Determine the (x, y) coordinate at the center of the cell enclosing the given text.  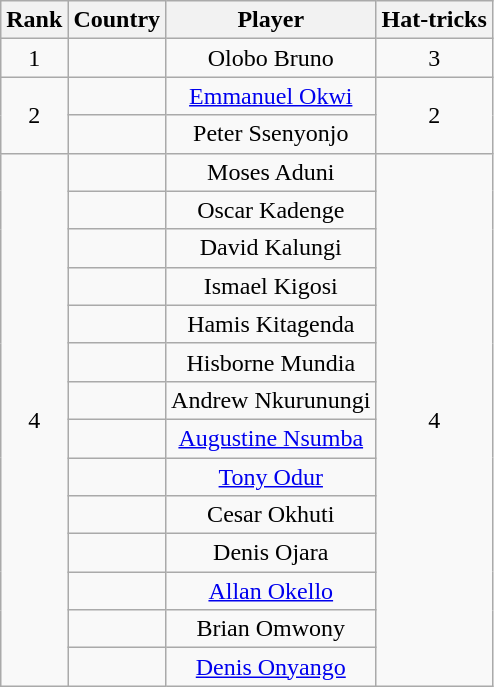
Allan Okello (271, 591)
Olobo Bruno (271, 58)
Player (271, 20)
Cesar Okhuti (271, 515)
Hamis Kitagenda (271, 324)
Emmanuel Okwi (271, 96)
Peter Ssenyonjo (271, 134)
Denis Onyango (271, 667)
Hat-tricks (434, 20)
Tony Odur (271, 477)
Country (117, 20)
Moses Aduni (271, 172)
David Kalungi (271, 248)
Rank (34, 20)
Ismael Kigosi (271, 286)
1 (34, 58)
Hisborne Mundia (271, 362)
Augustine Nsumba (271, 438)
Andrew Nkurunungi (271, 400)
3 (434, 58)
Denis Ojara (271, 553)
Oscar Kadenge (271, 210)
Brian Omwony (271, 629)
